Return [X, Y] of the center of cell containing provided text 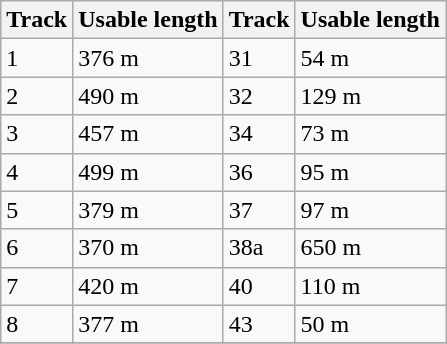
34 [259, 134]
50 m [370, 324]
420 m [148, 286]
490 m [148, 96]
43 [259, 324]
97 m [370, 210]
499 m [148, 172]
1 [37, 58]
40 [259, 286]
32 [259, 96]
95 m [370, 172]
2 [37, 96]
7 [37, 286]
110 m [370, 286]
31 [259, 58]
3 [37, 134]
8 [37, 324]
5 [37, 210]
377 m [148, 324]
36 [259, 172]
73 m [370, 134]
650 m [370, 248]
129 m [370, 96]
376 m [148, 58]
38a [259, 248]
54 m [370, 58]
379 m [148, 210]
4 [37, 172]
37 [259, 210]
457 m [148, 134]
370 m [148, 248]
6 [37, 248]
